Output the [X, Y] coordinate of the center of the cell containing the given text.  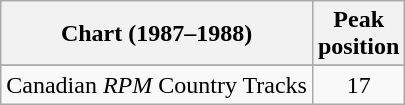
Canadian RPM Country Tracks [157, 85]
Chart (1987–1988) [157, 34]
Peakposition [358, 34]
17 [358, 85]
